Search for the cell housing the specified text and yield its [X, Y] center coordinate. 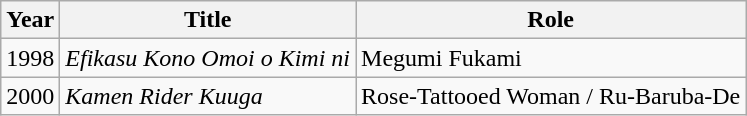
Rose-Tattooed Woman / Ru-Baruba-De [551, 96]
2000 [30, 96]
Megumi Fukami [551, 58]
Year [30, 20]
Kamen Rider Kuuga [208, 96]
Efikasu Kono Omoi o Kimi ni [208, 58]
Role [551, 20]
Title [208, 20]
1998 [30, 58]
